Search for the cell housing the specified text and yield its (X, Y) center coordinate. 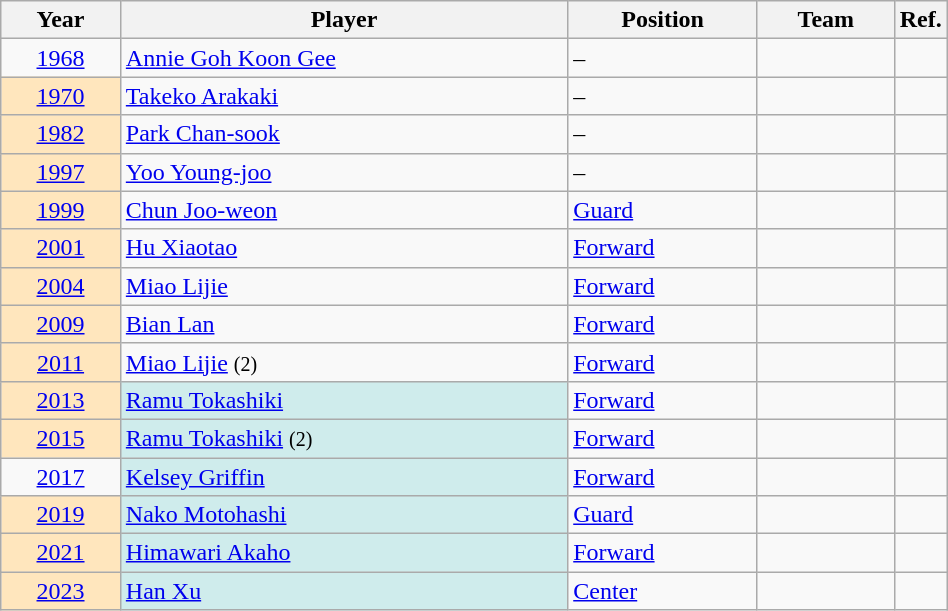
Han Xu (344, 591)
Ramu Tokashiki (344, 400)
Nako Motohashi (344, 515)
Player (344, 20)
Miao Lijie (2) (344, 362)
1999 (61, 210)
Yoo Young-joo (344, 172)
2019 (61, 515)
Ramu Tokashiki (2) (344, 438)
2015 (61, 438)
Center (663, 591)
2011 (61, 362)
1970 (61, 96)
1982 (61, 134)
Bian Lan (344, 324)
2021 (61, 553)
Hu Xiaotao (344, 248)
Year (61, 20)
Chun Joo-weon (344, 210)
1997 (61, 172)
2009 (61, 324)
Position (663, 20)
2017 (61, 477)
Annie Goh Koon Gee (344, 58)
2001 (61, 248)
Ref. (920, 20)
2023 (61, 591)
Takeko Arakaki (344, 96)
Himawari Akaho (344, 553)
1968 (61, 58)
Park Chan-sook (344, 134)
2004 (61, 286)
Miao Lijie (344, 286)
Team (826, 20)
2013 (61, 400)
Kelsey Griffin (344, 477)
